For the text-containing cell, return its midpoint in (X, Y) coordinate format. 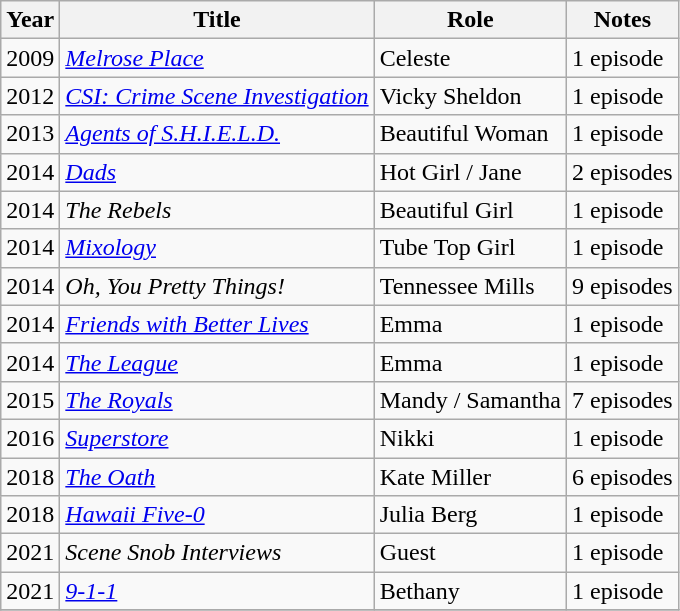
Notes (623, 20)
The Oath (217, 477)
Tube Top Girl (470, 248)
Dads (217, 172)
Julia Berg (470, 515)
Title (217, 20)
Nikki (470, 438)
Beautiful Girl (470, 210)
Friends with Better Lives (217, 324)
2009 (30, 58)
Guest (470, 553)
Mixology (217, 248)
2 episodes (623, 172)
Agents of S.H.I.E.L.D. (217, 134)
Year (30, 20)
Celeste (470, 58)
Hot Girl / Jane (470, 172)
2013 (30, 134)
Role (470, 20)
The League (217, 362)
Vicky Sheldon (470, 96)
Melrose Place (217, 58)
9-1-1 (217, 591)
CSI: Crime Scene Investigation (217, 96)
Scene Snob Interviews (217, 553)
Beautiful Woman (470, 134)
Bethany (470, 591)
6 episodes (623, 477)
Kate Miller (470, 477)
9 episodes (623, 286)
The Royals (217, 400)
2016 (30, 438)
Tennessee Mills (470, 286)
Superstore (217, 438)
The Rebels (217, 210)
Mandy / Samantha (470, 400)
Hawaii Five-0 (217, 515)
7 episodes (623, 400)
Oh, You Pretty Things! (217, 286)
2012 (30, 96)
2015 (30, 400)
